Output the [X, Y] coordinate of the center of the cell containing the given text.  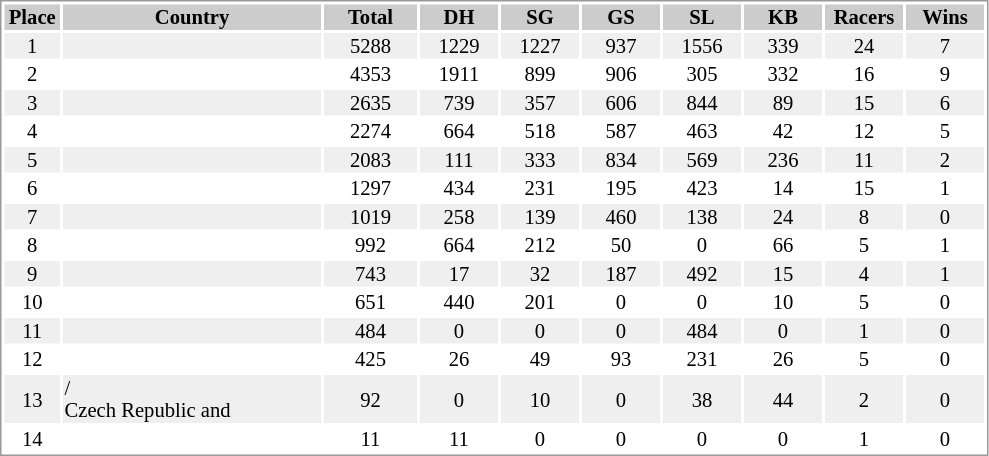
2274 [370, 131]
139 [540, 217]
332 [783, 75]
SG [540, 17]
93 [621, 359]
Wins [945, 17]
258 [459, 217]
SL [702, 17]
DH [459, 17]
834 [621, 160]
305 [702, 75]
1297 [370, 189]
651 [370, 303]
50 [621, 245]
Country [192, 17]
/Czech Republic and [192, 399]
201 [540, 303]
339 [783, 46]
423 [702, 189]
463 [702, 131]
111 [459, 160]
195 [621, 189]
492 [702, 274]
333 [540, 160]
743 [370, 274]
2083 [370, 160]
187 [621, 274]
440 [459, 303]
89 [783, 103]
32 [540, 274]
KB [783, 17]
1556 [702, 46]
1911 [459, 75]
236 [783, 160]
66 [783, 245]
GS [621, 17]
Total [370, 17]
587 [621, 131]
460 [621, 217]
17 [459, 274]
1227 [540, 46]
357 [540, 103]
138 [702, 217]
518 [540, 131]
5288 [370, 46]
92 [370, 399]
937 [621, 46]
425 [370, 359]
44 [783, 399]
1229 [459, 46]
434 [459, 189]
606 [621, 103]
4353 [370, 75]
899 [540, 75]
569 [702, 160]
38 [702, 399]
992 [370, 245]
906 [621, 75]
42 [783, 131]
Racers [864, 17]
49 [540, 359]
844 [702, 103]
13 [32, 399]
212 [540, 245]
16 [864, 75]
1019 [370, 217]
3 [32, 103]
Place [32, 17]
739 [459, 103]
2635 [370, 103]
